For the text-containing cell, return its midpoint in [X, Y] coordinate format. 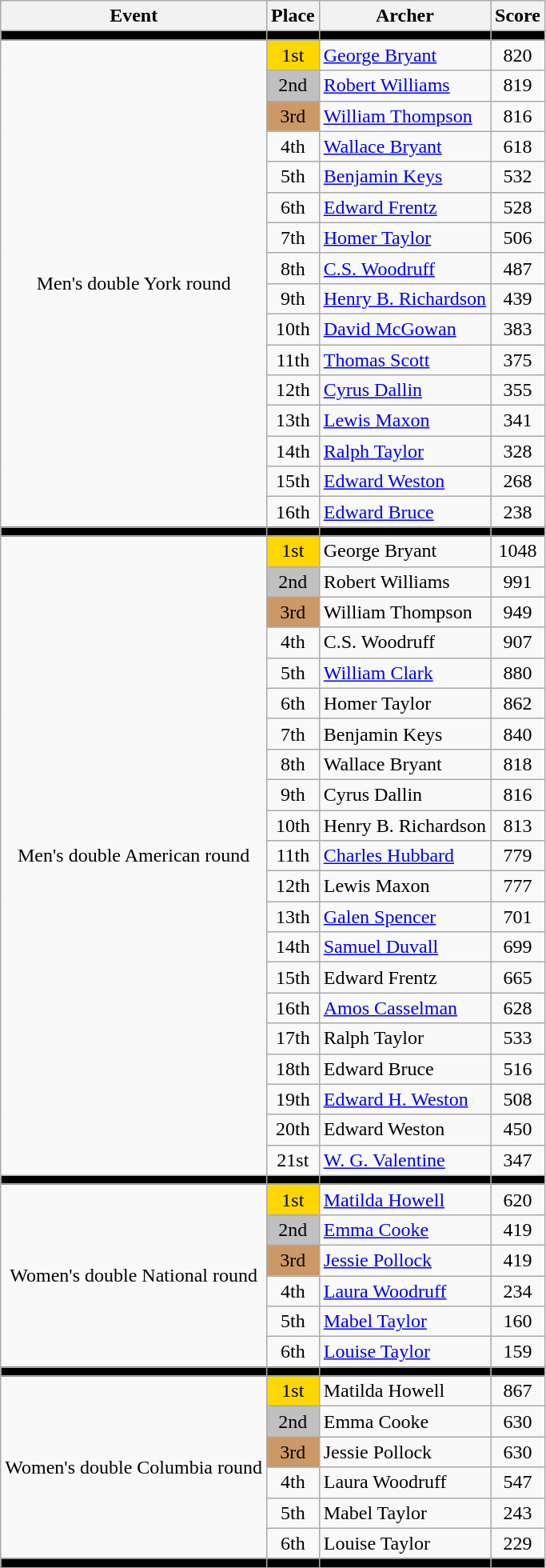
19th [293, 1099]
383 [518, 329]
450 [518, 1130]
991 [518, 582]
Women's double Columbia round [134, 1467]
347 [518, 1160]
234 [518, 1290]
862 [518, 703]
867 [518, 1391]
618 [518, 146]
375 [518, 359]
508 [518, 1099]
Men's double American round [134, 856]
819 [518, 86]
628 [518, 1008]
Amos Casselman [405, 1008]
Edward H. Weston [405, 1099]
Charles Hubbard [405, 856]
880 [518, 673]
159 [518, 1352]
Galen Spencer [405, 917]
506 [518, 238]
840 [518, 734]
Place [293, 16]
620 [518, 1199]
W. G. Valentine [405, 1160]
699 [518, 947]
243 [518, 1513]
516 [518, 1069]
229 [518, 1543]
David McGowan [405, 329]
355 [518, 390]
665 [518, 978]
949 [518, 612]
William Clark [405, 673]
Samuel Duvall [405, 947]
547 [518, 1482]
777 [518, 886]
533 [518, 1038]
820 [518, 55]
907 [518, 642]
532 [518, 177]
439 [518, 298]
813 [518, 825]
Archer [405, 16]
341 [518, 421]
238 [518, 512]
528 [518, 207]
21st [293, 1160]
328 [518, 451]
Women's double National round [134, 1275]
818 [518, 764]
17th [293, 1038]
779 [518, 856]
1048 [518, 551]
Men's double York round [134, 283]
701 [518, 917]
18th [293, 1069]
Score [518, 16]
20th [293, 1130]
160 [518, 1322]
268 [518, 482]
Event [134, 16]
Thomas Scott [405, 359]
487 [518, 268]
